Extract the (X, Y) coordinate from the center of the cell holding the provided text.  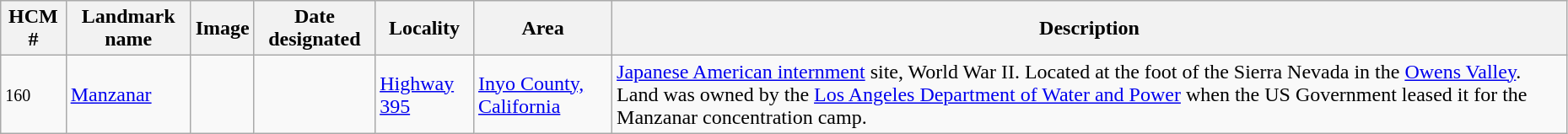
Date designated (314, 29)
160 (34, 94)
Image (223, 29)
HCM # (34, 29)
Landmark name (128, 29)
Manzanar (128, 94)
Locality (425, 29)
Area (542, 29)
Highway 395 (425, 94)
Description (1090, 29)
Inyo County, California (542, 94)
